For the text-containing cell, return its midpoint in (x, y) coordinate format. 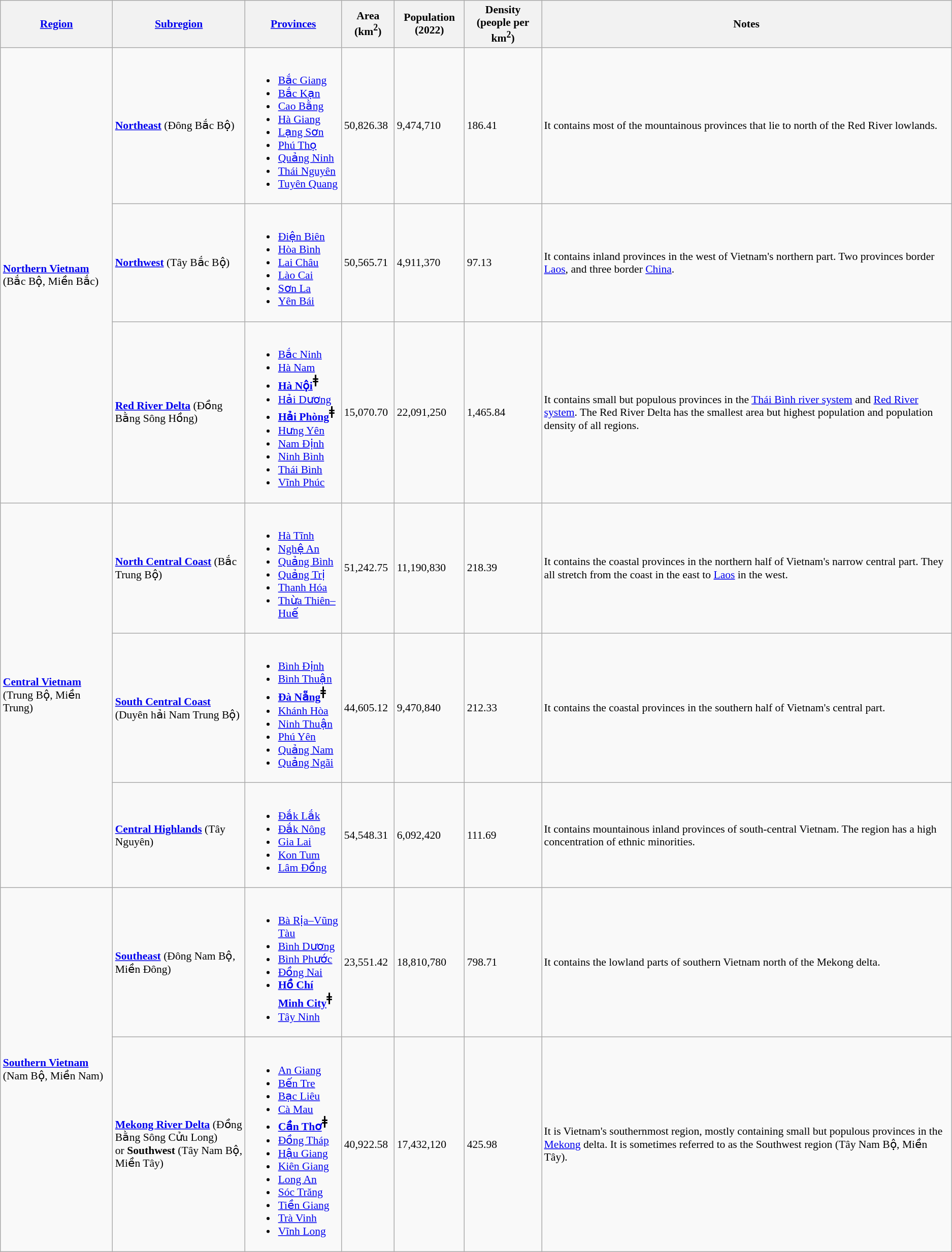
212.33 (503, 708)
54,548.31 (368, 835)
425.98 (503, 1144)
Northwest (Tây Bắc Bộ) (179, 263)
It contains the coastal provinces in the southern half of Vietnam's central part. (746, 708)
50,565.71 (368, 263)
Northern Vietnam (Bắc Bộ, Miền Bắc) (57, 275)
Population (2022) (430, 24)
15,070.70 (368, 412)
Northeast (Đông Bắc Bộ) (179, 125)
111.69 (503, 835)
Hà TĩnhNghệ AnQuảng BìnhQuảng TrịThanh HóaThừa Thiên–Huế (293, 569)
Điện BiênHòa BìnhLai ChâuLào CaiSơn LaYên Bái (293, 263)
Southern Vietnam (Nam Bộ, Miền Nam) (57, 1070)
An GiangBến TreBạc LiêuCà MauCần ThơǂĐồng ThápHậu GiangKiên GiangLong AnSóc TrăngTiền GiangTrà VinhVĩnh Long (293, 1144)
Central Highlands (Tây Nguyên) (179, 835)
798.71 (503, 963)
6,092,420 (430, 835)
Southeast (Đông Nam Bộ, Miền Đông) (179, 963)
Subregion (179, 24)
9,470,840 (430, 708)
Central Vietnam (Trung Bộ, Miền Trung) (57, 696)
Region (57, 24)
It contains inland provinces in the west of Vietnam's northern part. Two provinces border Laos, and three border China. (746, 263)
97.13 (503, 263)
17,432,120 (430, 1144)
North Central Coast (Bắc Trung Bộ) (179, 569)
Density (people per km2) (503, 24)
23,551.42 (368, 963)
Bà Rịa–Vũng TàuBình DươngBình PhướcĐồng NaiHồ Chí Minh CityǂTây Ninh (293, 963)
40,922.58 (368, 1144)
Area (km2) (368, 24)
218.39 (503, 569)
It contains the lowland parts of southern Vietnam north of the Mekong delta. (746, 963)
Đắk LắkĐắk NôngGia LaiKon TumLâm Đồng (293, 835)
Red River Delta (Đồng Bằng Sông Hồng) (179, 412)
22,091,250 (430, 412)
186.41 (503, 125)
South Central Coast (Duyên hải Nam Trung Bộ) (179, 708)
Bắc NinhHà NamHà NộiǂHải DươngHải PhòngǂHưng YênNam ĐịnhNinh BìnhThái BìnhVĩnh Phúc (293, 412)
11,190,830 (430, 569)
Provinces (293, 24)
Bắc GiangBắc KạnCao BằngHà GiangLạng SơnPhú ThọQuảng NinhThái NguyênTuyên Quang (293, 125)
It contains most of the mountainous provinces that lie to north of the Red River lowlands. (746, 125)
18,810,780 (430, 963)
It contains mountainous inland provinces of south-central Vietnam. The region has a high concentration of ethnic minorities. (746, 835)
44,605.12 (368, 708)
50,826.38 (368, 125)
Notes (746, 24)
9,474,710 (430, 125)
Mekong River Delta (Đồng Bằng Sông Cửu Long) or Southwest (Tây Nam Bộ, Miền Tây) (179, 1144)
51,242.75 (368, 569)
Bình ĐịnhBình ThuậnĐà NẵngǂKhánh HòaNinh ThuậnPhú YênQuảng NamQuảng Ngãi (293, 708)
1,465.84 (503, 412)
4,911,370 (430, 263)
